From the cell containing the given text, extract its center point as (x, y) coordinate. 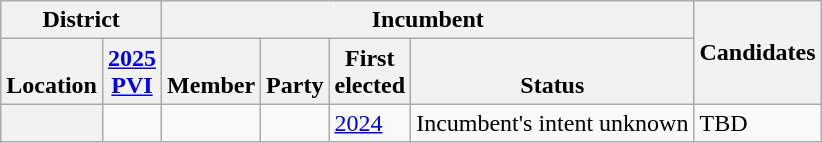
2024 (370, 123)
Firstelected (370, 72)
Party (295, 72)
Candidates (758, 52)
Incumbent's intent unknown (552, 123)
District (82, 20)
Incumbent (428, 20)
TBD (758, 123)
Location (52, 72)
Member (212, 72)
2025PVI (132, 72)
Status (552, 72)
